For the text-containing cell, return its midpoint in [x, y] coordinate format. 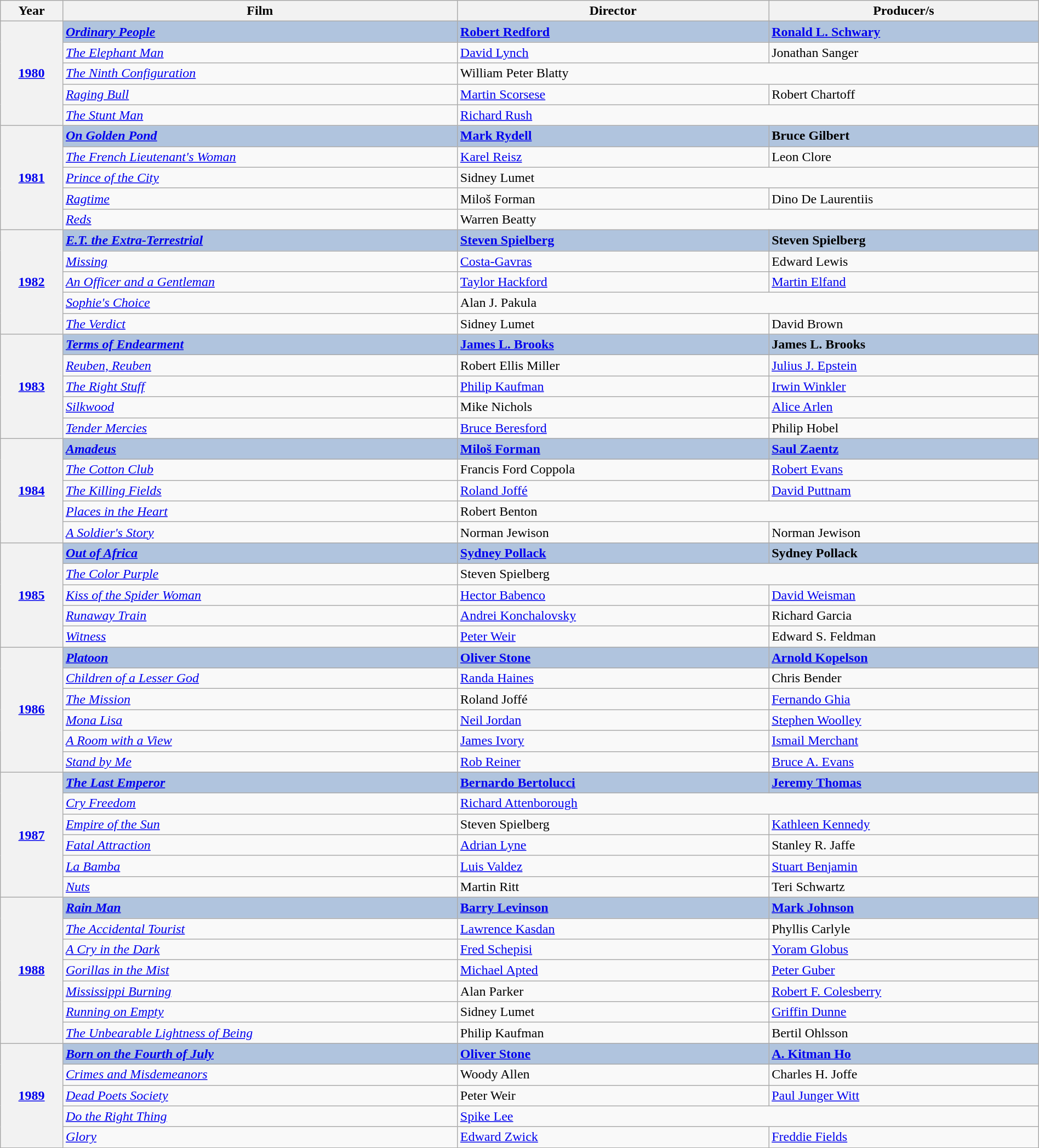
Prince of the City [260, 178]
Alice Arlen [904, 407]
Cry Freedom [260, 803]
Amadeus [260, 449]
Gorillas in the Mist [260, 970]
Places in the Heart [260, 511]
1981 [32, 178]
The Ninth Configuration [260, 73]
Glory [260, 1137]
Edward Zwick [613, 1137]
Spike Lee [747, 1116]
Michael Apted [613, 970]
James Ivory [613, 741]
Fred Schepisi [613, 950]
Bernardo Bertolucci [613, 783]
1987 [32, 835]
Barry Levinson [613, 907]
Mark Rydell [613, 136]
1984 [32, 490]
Edward Lewis [904, 261]
Karel Reisz [613, 157]
Runaway Train [260, 616]
Phyllis Carlyle [904, 929]
Dead Poets Society [260, 1095]
Griffin Dunne [904, 1012]
Martin Scorsese [613, 94]
The Color Purple [260, 574]
Out of Africa [260, 553]
Mississippi Burning [260, 991]
A. Kitman Ho [904, 1054]
Richard Attenborough [747, 803]
David Weisman [904, 595]
Julius J. Epstein [904, 365]
David Puttnam [904, 490]
Bruce Gilbert [904, 136]
Philip Hobel [904, 428]
An Officer and a Gentleman [260, 282]
Fatal Attraction [260, 845]
Luis Valdez [613, 866]
Raging Bull [260, 94]
1980 [32, 73]
David Brown [904, 324]
Fernando Ghia [904, 699]
Running on Empty [260, 1012]
Freddie Fields [904, 1137]
A Cry in the Dark [260, 950]
Warren Beatty [747, 219]
Year [32, 11]
Richard Garcia [904, 616]
Do the Right Thing [260, 1116]
Stand by Me [260, 762]
Producer/s [904, 11]
Stanley R. Jaffe [904, 845]
Chris Bender [904, 678]
Teri Schwartz [904, 887]
The Right Stuff [260, 386]
Peter Guber [904, 970]
Martin Elfand [904, 282]
Saul Zaentz [904, 449]
The Elephant Man [260, 53]
1985 [32, 595]
Sophie's Choice [260, 303]
Edward S. Feldman [904, 637]
Robert Redford [613, 32]
The French Lieutenant's Woman [260, 157]
Neil Jordan [613, 720]
Robert F. Colesberry [904, 991]
Irwin Winkler [904, 386]
Paul Junger Witt [904, 1095]
Mike Nichols [613, 407]
Dino De Laurentiis [904, 198]
Ordinary People [260, 32]
Reuben, Reuben [260, 365]
Yoram Globus [904, 950]
Silkwood [260, 407]
A Soldier's Story [260, 532]
Randa Haines [613, 678]
Bruce A. Evans [904, 762]
The Killing Fields [260, 490]
Adrian Lyne [613, 845]
The Verdict [260, 324]
Ismail Merchant [904, 741]
Empire of the Sun [260, 824]
Children of a Lesser God [260, 678]
Arnold Kopelson [904, 658]
Stuart Benjamin [904, 866]
Terms of Endearment [260, 345]
Bertil Ohlsson [904, 1033]
A Room with a View [260, 741]
Director [613, 11]
Leon Clore [904, 157]
Kiss of the Spider Woman [260, 595]
Francis Ford Coppola [613, 470]
William Peter Blatty [747, 73]
The Mission [260, 699]
Robert Evans [904, 470]
Jonathan Sanger [904, 53]
E.T. the Extra-Terrestrial [260, 240]
The Stunt Man [260, 115]
1982 [32, 282]
Robert Ellis Miller [613, 365]
1988 [32, 970]
Bruce Beresford [613, 428]
Alan Parker [613, 991]
The Last Emperor [260, 783]
Ragtime [260, 198]
Witness [260, 637]
Costa-Gavras [613, 261]
Ronald L. Schwary [904, 32]
1986 [32, 710]
1989 [32, 1095]
Jeremy Thomas [904, 783]
1983 [32, 386]
The Unbearable Lightness of Being [260, 1033]
Woody Allen [613, 1075]
Reds [260, 219]
The Cotton Club [260, 470]
Lawrence Kasdan [613, 929]
Crimes and Misdemeanors [260, 1075]
Taylor Hackford [613, 282]
David Lynch [613, 53]
Mona Lisa [260, 720]
Hector Babenco [613, 595]
Rain Man [260, 907]
Charles H. Joffe [904, 1075]
Film [260, 11]
On Golden Pond [260, 136]
Missing [260, 261]
Andrei Konchalovsky [613, 616]
Mark Johnson [904, 907]
Platoon [260, 658]
Born on the Fourth of July [260, 1054]
Kathleen Kennedy [904, 824]
La Bamba [260, 866]
Robert Benton [747, 511]
Martin Ritt [613, 887]
Alan J. Pakula [747, 303]
Stephen Woolley [904, 720]
Richard Rush [747, 115]
Nuts [260, 887]
The Accidental Tourist [260, 929]
Tender Mercies [260, 428]
Robert Chartoff [904, 94]
Rob Reiner [613, 762]
